Return the (X, Y) coordinate for the center point of the cell that contains the specified text.  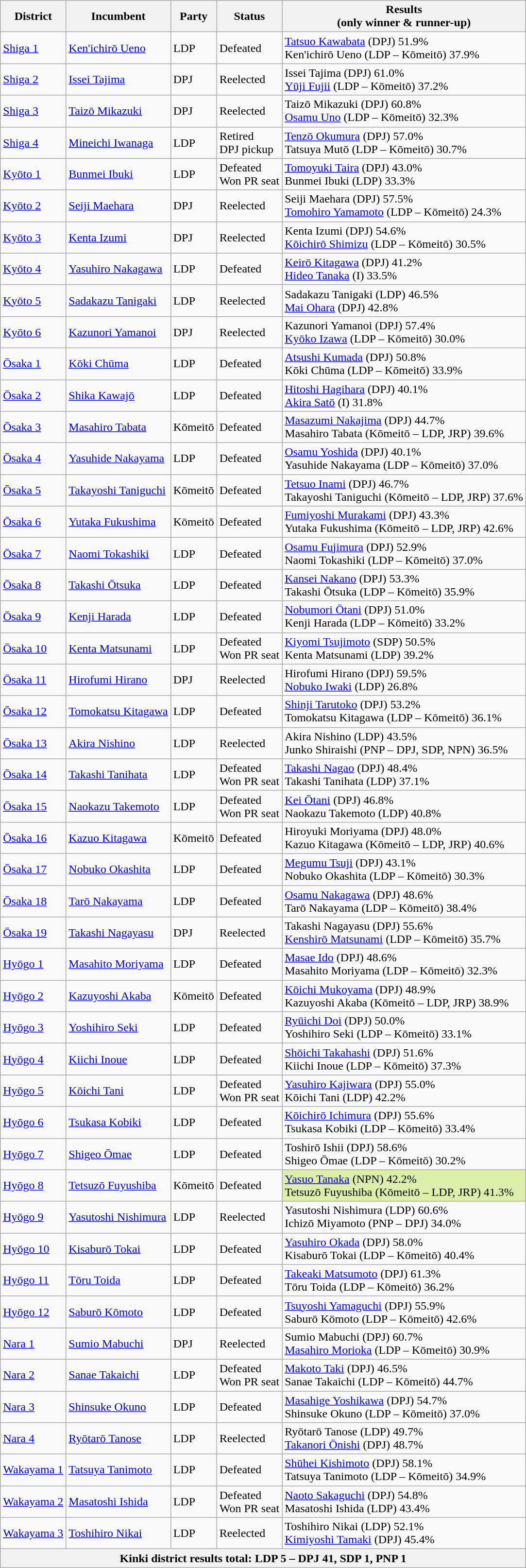
Tomoyuki Taira (DPJ) 43.0%Bunmei Ibuki (LDP) 33.3% (404, 174)
Hyōgo 12 (33, 1312)
Kyōto 5 (33, 300)
Kei Ōtani (DPJ) 46.8%Naokazu Takemoto (LDP) 40.8% (404, 806)
Nara 3 (33, 1407)
Tarō Nakayama (119, 901)
Masatoshi Ishida (119, 1502)
District (33, 17)
Saburō Kōmoto (119, 1312)
Kazunori Yamanoi (119, 332)
Hyōgo 6 (33, 1122)
Tsukasa Kobiki (119, 1122)
Takayoshi Taniguchi (119, 491)
Shinsuke Okuno (119, 1407)
Shiga 1 (33, 48)
Wakayama 1 (33, 1470)
Issei Tajima (119, 80)
Kōichi Tani (119, 1091)
Ōsaka 11 (33, 680)
Sumio Mabuchi (119, 1344)
Hyōgo 8 (33, 1185)
RetiredDPJ pickup (249, 143)
Kansei Nakano (DPJ) 53.3%Takashi Ōtsuka (LDP – Kōmeitō) 35.9% (404, 585)
Shigeo Ōmae (119, 1154)
Yasuhiro Okada (DPJ) 58.0%Kisaburō Tokai (LDP – Kōmeitō) 40.4% (404, 1248)
Kenji Harada (119, 617)
Ōsaka 7 (33, 554)
Kyōto 3 (33, 237)
Kinki district results total: LDP 5 – DPJ 41, SDP 1, PNP 1 (263, 1558)
Takashi Nagayasu (DPJ) 55.6%Kenshirō Matsunami (LDP – Kōmeitō) 35.7% (404, 933)
Mineichi Iwanaga (119, 143)
Kenta Izumi (119, 237)
Tatsuya Tanimoto (119, 1470)
Keirō Kitagawa (DPJ) 41.2%Hideo Tanaka (I) 33.5% (404, 269)
Wakayama 3 (33, 1533)
Nobumori Ōtani (DPJ) 51.0%Kenji Harada (LDP – Kōmeitō) 33.2% (404, 617)
Akira Nishino (119, 743)
Ōsaka 8 (33, 585)
Kiichi Inoue (119, 1059)
Tetsuo Inami (DPJ) 46.7%Takayoshi Taniguchi (Kōmeitō – LDP, JRP) 37.6% (404, 491)
Masahito Moriyama (119, 965)
Fumiyoshi Murakami (DPJ) 43.3%Yutaka Fukushima (Kōmeitō – LDP, JRP) 42.6% (404, 522)
Seiji Maehara (119, 206)
Hyōgo 1 (33, 965)
Atsushi Kumada (DPJ) 50.8%Kōki Chūma (LDP – Kōmeitō) 33.9% (404, 363)
Kyōto 1 (33, 174)
Hitoshi Hagihara (DPJ) 40.1%Akira Satō (I) 31.8% (404, 395)
Hyōgo 3 (33, 1028)
Tomokatsu Kitagawa (119, 711)
Ryōtarō Tanose (119, 1439)
Naokazu Takemoto (119, 806)
Nobuko Okashita (119, 869)
Ōsaka 3 (33, 427)
Osamu Yoshida (DPJ) 40.1%Yasuhide Nakayama (LDP – Kōmeitō) 37.0% (404, 459)
Hyōgo 4 (33, 1059)
Ōsaka 14 (33, 774)
Kyōto 6 (33, 332)
Kisaburō Tokai (119, 1248)
Takeaki Matsumoto (DPJ) 61.3%Tōru Toida (LDP – Kōmeitō) 36.2% (404, 1280)
Hyōgo 7 (33, 1154)
Sanae Takaichi (119, 1375)
Yasuhide Nakayama (119, 459)
Nara 4 (33, 1439)
Osamu Fujimura (DPJ) 52.9%Naomi Tokashiki (LDP – Kōmeitō) 37.0% (404, 554)
Naomi Tokashiki (119, 554)
Bunmei Ibuki (119, 174)
Takashi Nagayasu (119, 933)
Toshihiro Nikai (LDP) 52.1%Kimiyoshi Tamaki (DPJ) 45.4% (404, 1533)
Ōsaka 2 (33, 395)
Status (249, 17)
Hyōgo 9 (33, 1217)
Tatsuo Kawabata (DPJ) 51.9%Ken'ichirō Ueno (LDP – Kōmeitō) 37.9% (404, 48)
Ōsaka 15 (33, 806)
Hirofumi Hirano (119, 680)
Wakayama 2 (33, 1502)
Megumu Tsuji (DPJ) 43.1%Nobuko Okashita (LDP – Kōmeitō) 30.3% (404, 869)
Ōsaka 17 (33, 869)
Takashi Ōtsuka (119, 585)
Ōsaka 16 (33, 837)
Ōsaka 18 (33, 901)
Ōsaka 19 (33, 933)
Makoto Taki (DPJ) 46.5%Sanae Takaichi (LDP – Kōmeitō) 44.7% (404, 1375)
Toshirō Ishii (DPJ) 58.6%Shigeo Ōmae (LDP – Kōmeitō) 30.2% (404, 1154)
Hyōgo 10 (33, 1248)
Hyōgo 2 (33, 996)
Sumio Mabuchi (DPJ) 60.7%Masahiro Morioka (LDP – Kōmeitō) 30.9% (404, 1344)
Sadakazu Tanigaki (LDP) 46.5%Mai Ohara (DPJ) 42.8% (404, 300)
Yoshihiro Seki (119, 1028)
Yasutoshi Nishimura (LDP) 60.6%Ichizō Miyamoto (PNP – DPJ) 34.0% (404, 1217)
Hirofumi Hirano (DPJ) 59.5%Nobuko Iwaki (LDP) 26.8% (404, 680)
Shinji Tarutoko (DPJ) 53.2%Tomokatsu Kitagawa (LDP – Kōmeitō) 36.1% (404, 711)
Yasutoshi Nishimura (119, 1217)
Kōki Chūma (119, 363)
Ōsaka 1 (33, 363)
Osamu Nakagawa (DPJ) 48.6%Tarō Nakayama (LDP – Kōmeitō) 38.4% (404, 901)
Kyōto 2 (33, 206)
Taizō Mikazuki (DPJ) 60.8%Osamu Uno (LDP – Kōmeitō) 32.3% (404, 111)
Tsuyoshi Yamaguchi (DPJ) 55.9%Saburō Kōmoto (LDP – Kōmeitō) 42.6% (404, 1312)
Kenta Matsunami (119, 648)
Kōichirō Ichimura (DPJ) 55.6%Tsukasa Kobiki (LDP – Kōmeitō) 33.4% (404, 1122)
Seiji Maehara (DPJ) 57.5%Tomohiro Yamamoto (LDP – Kōmeitō) 24.3% (404, 206)
Toshihiro Nikai (119, 1533)
Shōichi Takahashi (DPJ) 51.6%Kiichi Inoue (LDP – Kōmeitō) 37.3% (404, 1059)
Nara 1 (33, 1344)
Ryōtarō Tanose (LDP) 49.7%Takanori Ōnishi (DPJ) 48.7% (404, 1439)
Masazumi Nakajima (DPJ) 44.7%Masahiro Tabata (Kōmeitō – LDP, JRP) 39.6% (404, 427)
Party (193, 17)
Yutaka Fukushima (119, 522)
Issei Tajima (DPJ) 61.0%Yūji Fujii (LDP – Kōmeitō) 37.2% (404, 80)
Masahiro Tabata (119, 427)
Taizō Mikazuki (119, 111)
Shūhei Kishimoto (DPJ) 58.1%Tatsuya Tanimoto (LDP – Kōmeitō) 34.9% (404, 1470)
Ōsaka 4 (33, 459)
Hyōgo 11 (33, 1280)
Takashi Nagao (DPJ) 48.4%Takashi Tanihata (LDP) 37.1% (404, 774)
Ōsaka 12 (33, 711)
Yasuo Tanaka (NPN) 42.2%Tetsuzō Fuyushiba (Kōmeitō – LDP, JRP) 41.3% (404, 1185)
Ōsaka 6 (33, 522)
Yasuhiro Kajiwara (DPJ) 55.0%Kōichi Tani (LDP) 42.2% (404, 1091)
Results(only winner & runner-up) (404, 17)
Masae Ido (DPJ) 48.6%Masahito Moriyama (LDP – Kōmeitō) 32.3% (404, 965)
Tōru Toida (119, 1280)
Tenzō Okumura (DPJ) 57.0%Tatsuya Mutō (LDP – Kōmeitō) 30.7% (404, 143)
Hiroyuki Moriyama (DPJ) 48.0%Kazuo Kitagawa (Kōmeitō – LDP, JRP) 40.6% (404, 837)
Ōsaka 10 (33, 648)
Shiga 3 (33, 111)
Kenta Izumi (DPJ) 54.6%Kōichirō Shimizu (LDP – Kōmeitō) 30.5% (404, 237)
Ken'ichirō Ueno (119, 48)
Sadakazu Tanigaki (119, 300)
Ōsaka 5 (33, 491)
Takashi Tanihata (119, 774)
Kazunori Yamanoi (DPJ) 57.4%Kyōko Izawa (LDP – Kōmeitō) 30.0% (404, 332)
Hyōgo 5 (33, 1091)
Kiyomi Tsujimoto (SDP) 50.5%Kenta Matsunami (LDP) 39.2% (404, 648)
Yasuhiro Nakagawa (119, 269)
Kazuo Kitagawa (119, 837)
Ōsaka 13 (33, 743)
Ryūichi Doi (DPJ) 50.0%Yoshihiro Seki (LDP – Kōmeitō) 33.1% (404, 1028)
Kōichi Mukoyama (DPJ) 48.9%Kazuyoshi Akaba (Kōmeitō – LDP, JRP) 38.9% (404, 996)
Tetsuzō Fuyushiba (119, 1185)
Naoto Sakaguchi (DPJ) 54.8%Masatoshi Ishida (LDP) 43.4% (404, 1502)
Masahige Yoshikawa (DPJ) 54.7%Shinsuke Okuno (LDP – Kōmeitō) 37.0% (404, 1407)
Shiga 2 (33, 80)
Ōsaka 9 (33, 617)
Shiga 4 (33, 143)
Kazuyoshi Akaba (119, 996)
Akira Nishino (LDP) 43.5%Junko Shiraishi (PNP – DPJ, SDP, NPN) 36.5% (404, 743)
Shika Kawajō (119, 395)
Nara 2 (33, 1375)
Kyōto 4 (33, 269)
Incumbent (119, 17)
